Pinpoint the cell where the given text exists, returning its [x, y] midpoint coordinate. 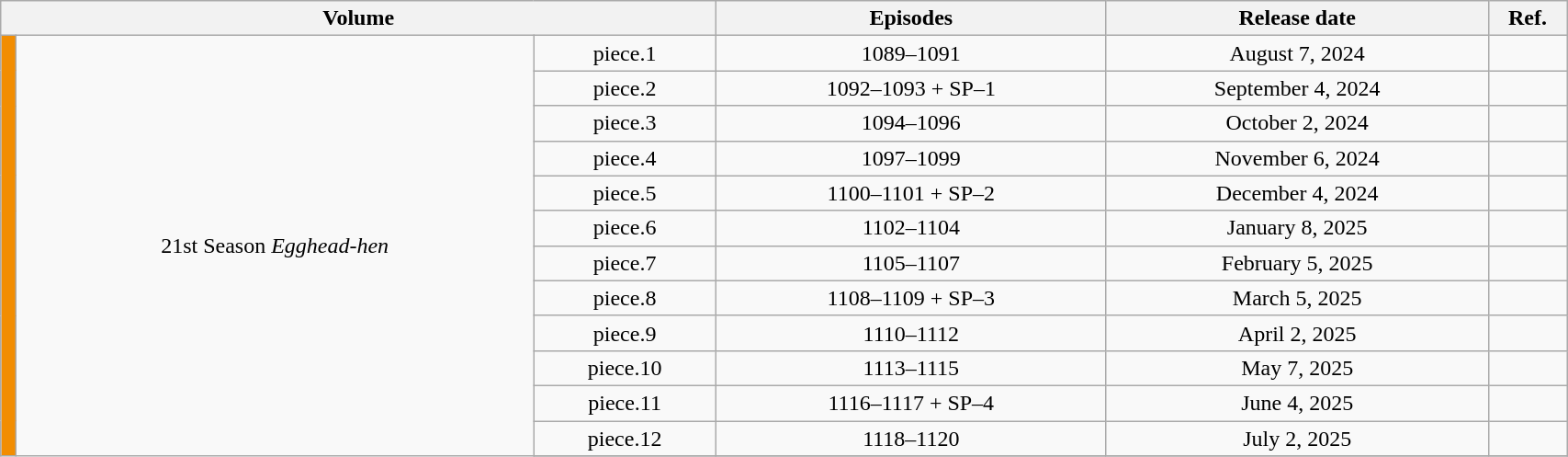
1097–1099 [911, 158]
1102–1104 [911, 228]
piece.5 [625, 193]
1100–1101 + SP–2 [911, 193]
June 4, 2025 [1297, 403]
piece.10 [625, 368]
1110–1112 [911, 333]
1089–1091 [911, 53]
piece.6 [625, 228]
August 7, 2024 [1297, 53]
March 5, 2025 [1297, 298]
1105–1107 [911, 263]
July 2, 2025 [1297, 439]
October 2, 2024 [1297, 123]
May 7, 2025 [1297, 368]
piece.3 [625, 123]
Ref. [1527, 18]
piece.4 [625, 158]
piece.9 [625, 333]
September 4, 2024 [1297, 88]
piece.1 [625, 53]
April 2, 2025 [1297, 333]
21st Season Egghead-hen [276, 246]
February 5, 2025 [1297, 263]
1116–1117 + SP–4 [911, 403]
November 6, 2024 [1297, 158]
piece.12 [625, 439]
January 8, 2025 [1297, 228]
1118–1120 [911, 439]
1092–1093 + SP–1 [911, 88]
Episodes [911, 18]
Volume [358, 18]
piece.11 [625, 403]
piece.7 [625, 263]
1108–1109 + SP–3 [911, 298]
piece.2 [625, 88]
1094–1096 [911, 123]
1113–1115 [911, 368]
December 4, 2024 [1297, 193]
Release date [1297, 18]
piece.8 [625, 298]
